Output the (x, y) coordinate of the center of the cell containing the given text.  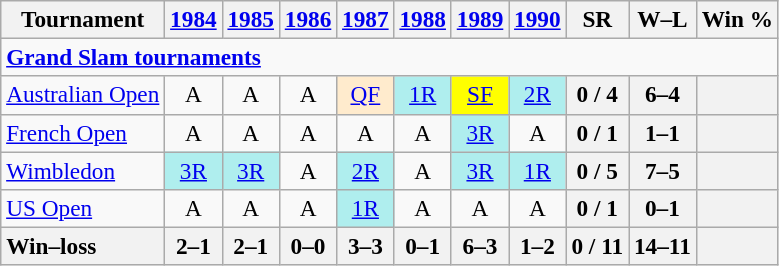
1–2 (538, 246)
3–3 (366, 246)
1984 (194, 19)
Tournament (83, 19)
W–L (663, 19)
14–11 (663, 246)
0 / 11 (598, 246)
1987 (366, 19)
1986 (308, 19)
1985 (250, 19)
French Open (83, 133)
0 / 4 (598, 95)
0 / 5 (598, 170)
SR (598, 19)
US Open (83, 208)
0–0 (308, 246)
Win % (737, 19)
1–1 (663, 133)
Win–loss (83, 246)
1990 (538, 19)
Australian Open (83, 95)
6–3 (480, 246)
1989 (480, 19)
Wimbledon (83, 170)
Grand Slam tournaments (390, 57)
1988 (422, 19)
7–5 (663, 170)
6–4 (663, 95)
QF (366, 95)
SF (480, 95)
